Determine the [x, y] coordinate at the center of the cell enclosing the given text.  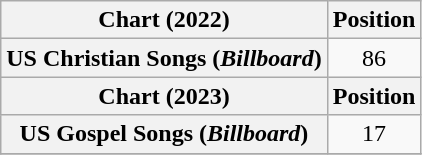
US Gospel Songs (Billboard) [164, 134]
US Christian Songs (Billboard) [164, 58]
86 [374, 58]
17 [374, 134]
Chart (2022) [164, 20]
Chart (2023) [164, 96]
